Detect which cell encompasses the target text, then output its [X, Y] center coordinate. 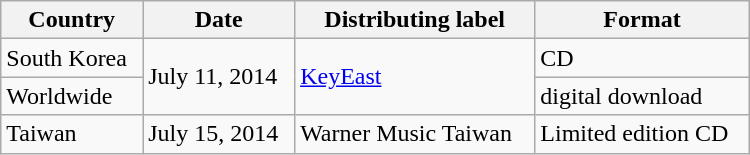
CD [642, 58]
July 15, 2014 [219, 134]
South Korea [72, 58]
Taiwan [72, 134]
Distributing label [415, 20]
Worldwide [72, 96]
Date [219, 20]
digital download [642, 96]
Limited edition CD [642, 134]
KeyEast [415, 77]
July 11, 2014 [219, 77]
Country [72, 20]
Format [642, 20]
Warner Music Taiwan [415, 134]
